Detect which cell encompasses the target text, then output its [X, Y] center coordinate. 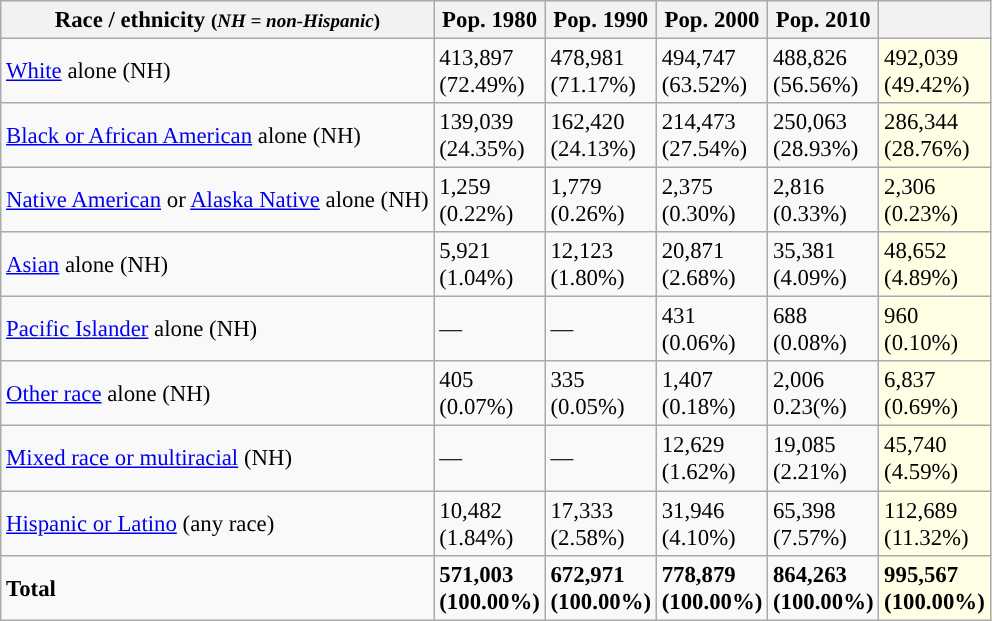
2,816(0.33%) [824, 200]
Pacific Islander alone (NH) [218, 330]
488,826(56.56%) [824, 72]
571,003(100.00%) [490, 588]
478,981(71.17%) [600, 72]
431(0.06%) [712, 330]
48,652(4.89%) [934, 264]
2,0060.23(%) [824, 394]
Other race alone (NH) [218, 394]
960(0.10%) [934, 330]
1,779(0.26%) [600, 200]
688(0.08%) [824, 330]
Black or African American alone (NH) [218, 136]
Pop. 1990 [600, 20]
492,039(49.42%) [934, 72]
Race / ethnicity (NH = non-Hispanic) [218, 20]
139,039(24.35%) [490, 136]
20,871(2.68%) [712, 264]
778,879(100.00%) [712, 588]
672,971(100.00%) [600, 588]
335(0.05%) [600, 394]
1,407(0.18%) [712, 394]
Hispanic or Latino (any race) [218, 524]
19,085(2.21%) [824, 458]
2,375(0.30%) [712, 200]
995,567(100.00%) [934, 588]
65,398(7.57%) [824, 524]
Asian alone (NH) [218, 264]
413,897(72.49%) [490, 72]
White alone (NH) [218, 72]
Pop. 1980 [490, 20]
10,482(1.84%) [490, 524]
12,629(1.62%) [712, 458]
2,306(0.23%) [934, 200]
6,837(0.69%) [934, 394]
250,063(28.93%) [824, 136]
405(0.07%) [490, 394]
Mixed race or multiracial (NH) [218, 458]
35,381(4.09%) [824, 264]
45,740(4.59%) [934, 458]
112,689(11.32%) [934, 524]
31,946(4.10%) [712, 524]
5,921(1.04%) [490, 264]
Pop. 2000 [712, 20]
17,333(2.58%) [600, 524]
Pop. 2010 [824, 20]
864,263(100.00%) [824, 588]
Native American or Alaska Native alone (NH) [218, 200]
1,259(0.22%) [490, 200]
214,473(27.54%) [712, 136]
12,123(1.80%) [600, 264]
286,344(28.76%) [934, 136]
162,420(24.13%) [600, 136]
Total [218, 588]
494,747(63.52%) [712, 72]
